Output the [x, y] coordinate of the center of the cell containing the given text.  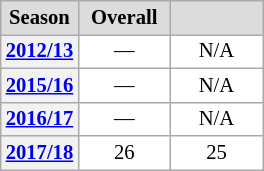
Season [40, 17]
25 [216, 153]
2015/16 [40, 85]
2016/17 [40, 119]
Overall [124, 17]
2012/13 [40, 51]
26 [124, 153]
2017/18 [40, 153]
